Provide the (x, y) coordinate of the cell's center where the given text is located.  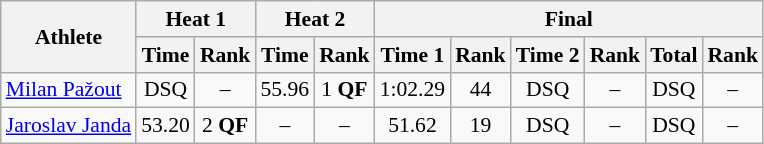
Heat 1 (196, 19)
Total (674, 55)
Time 1 (412, 55)
Final (569, 19)
Milan Pažout (68, 90)
Time 2 (548, 55)
19 (480, 126)
Jaroslav Janda (68, 126)
51.62 (412, 126)
44 (480, 90)
53.20 (166, 126)
1:02.29 (412, 90)
Athlete (68, 36)
55.96 (284, 90)
Heat 2 (314, 19)
1 QF (344, 90)
2 QF (226, 126)
